Provide the [X, Y] coordinate of the cell's center where the given text is located.  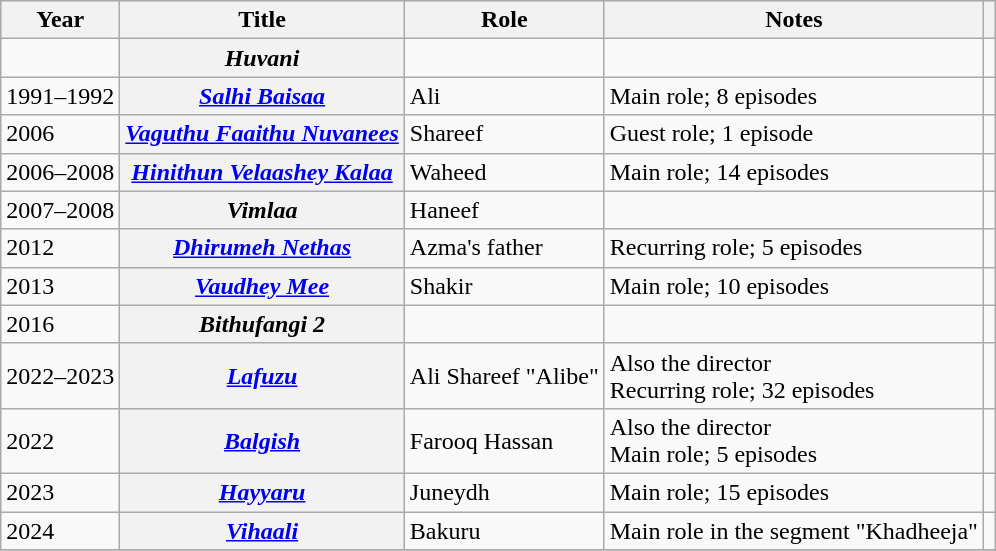
Shakir [504, 286]
2006 [60, 134]
Balgish [262, 440]
2024 [60, 531]
2023 [60, 492]
Main role; 15 episodes [794, 492]
Main role in the segment "Khadheeja" [794, 531]
Vimlaa [262, 210]
Role [504, 20]
Dhirumeh Nethas [262, 248]
Bakuru [504, 531]
Year [60, 20]
Lafuzu [262, 376]
Also the directorRecurring role; 32 episodes [794, 376]
2007–2008 [60, 210]
Huvani [262, 58]
Main role; 14 episodes [794, 172]
Shareef [504, 134]
Ali [504, 96]
Salhi Baisaa [262, 96]
2022 [60, 440]
Main role; 8 episodes [794, 96]
Farooq Hassan [504, 440]
Hayyaru [262, 492]
Juneydh [504, 492]
Ali Shareef "Alibe" [504, 376]
Also the directorMain role; 5 episodes [794, 440]
Guest role; 1 episode [794, 134]
Azma's father [504, 248]
2006–2008 [60, 172]
Hinithun Velaashey Kalaa [262, 172]
2012 [60, 248]
Haneef [504, 210]
2013 [60, 286]
Recurring role; 5 episodes [794, 248]
1991–1992 [60, 96]
Vaudhey Mee [262, 286]
Notes [794, 20]
2016 [60, 324]
Main role; 10 episodes [794, 286]
2022–2023 [60, 376]
Title [262, 20]
Vihaali [262, 531]
Bithufangi 2 [262, 324]
Waheed [504, 172]
Vaguthu Faaithu Nuvanees [262, 134]
